Identify which cell holds the provided text, then report its [x, y] central coordinate. 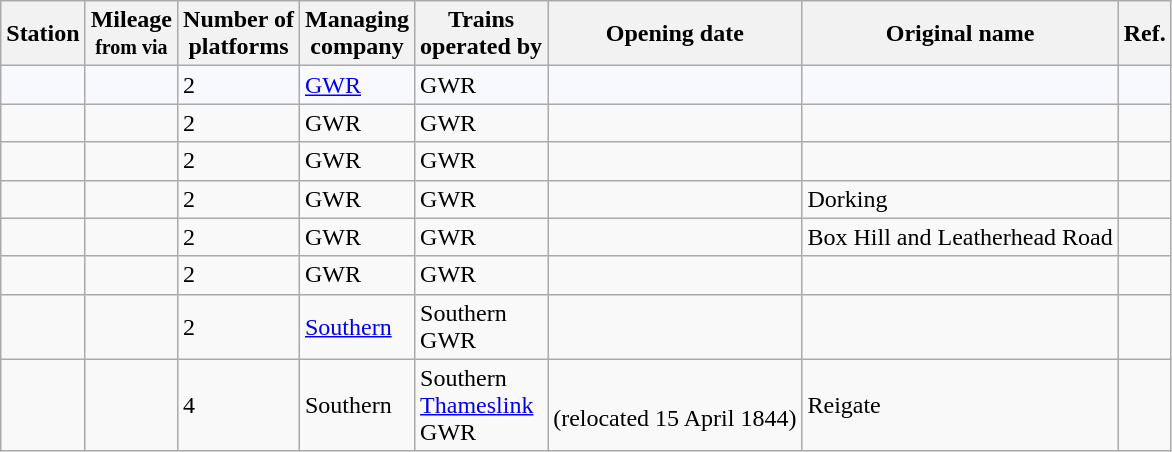
Trains operated by [482, 34]
Box Hill and Leatherhead Road [960, 237]
Station [43, 34]
Opening date [675, 34]
Original name [960, 34]
Ref. [1144, 34]
Number of platforms [239, 34]
Managing company [356, 34]
4 [239, 405]
(relocated 15 April 1844) [675, 405]
Dorking [960, 199]
SouthernGWR [482, 326]
SouthernThameslinkGWR [482, 405]
Reigate [960, 405]
Mileagefrom via [131, 34]
